Determine the [X, Y] coordinate at the center of the cell enclosing the given text.  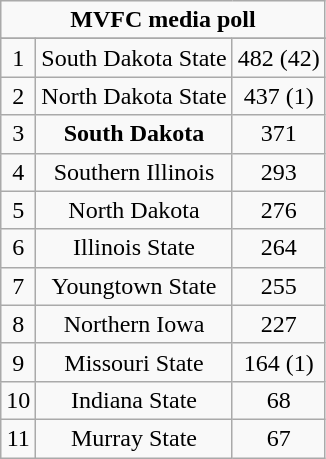
Northern Iowa [134, 324]
6 [18, 248]
Southern Illinois [134, 172]
255 [278, 286]
276 [278, 210]
67 [278, 438]
MVFC media poll [163, 20]
482 (42) [278, 58]
8 [18, 324]
68 [278, 400]
Illinois State [134, 248]
293 [278, 172]
5 [18, 210]
9 [18, 362]
1 [18, 58]
11 [18, 438]
371 [278, 134]
227 [278, 324]
264 [278, 248]
4 [18, 172]
North Dakota State [134, 96]
3 [18, 134]
2 [18, 96]
Indiana State [134, 400]
10 [18, 400]
437 (1) [278, 96]
Murray State [134, 438]
164 (1) [278, 362]
South Dakota State [134, 58]
Youngtown State [134, 286]
North Dakota [134, 210]
South Dakota [134, 134]
7 [18, 286]
Missouri State [134, 362]
